For the text-containing cell, return its midpoint in [x, y] coordinate format. 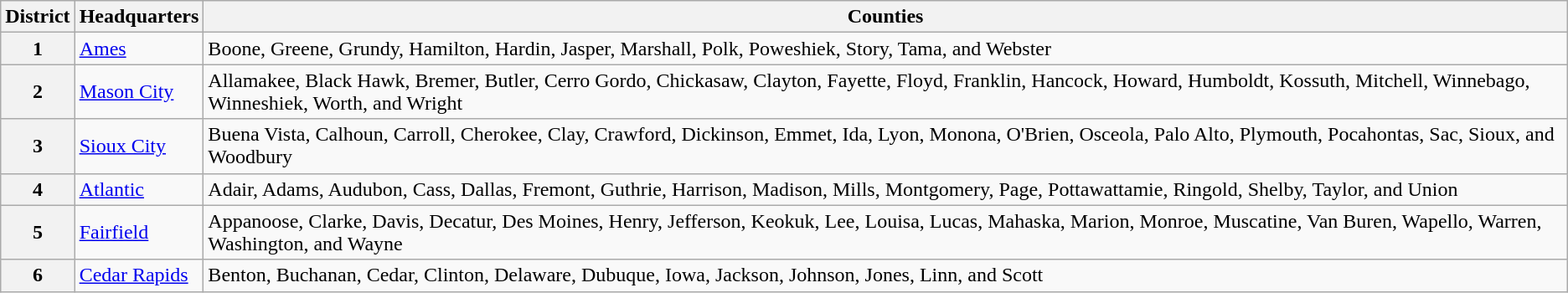
6 [38, 275]
Headquarters [139, 17]
2 [38, 92]
Counties [885, 17]
Mason City [139, 92]
4 [38, 189]
5 [38, 233]
Cedar Rapids [139, 275]
District [38, 17]
Sioux City [139, 146]
1 [38, 49]
Atlantic [139, 189]
Benton, Buchanan, Cedar, Clinton, Delaware, Dubuque, Iowa, Jackson, Johnson, Jones, Linn, and Scott [885, 275]
3 [38, 146]
Ames [139, 49]
Adair, Adams, Audubon, Cass, Dallas, Fremont, Guthrie, Harrison, Madison, Mills, Montgomery, Page, Pottawattamie, Ringold, Shelby, Taylor, and Union [885, 189]
Boone, Greene, Grundy, Hamilton, Hardin, Jasper, Marshall, Polk, Poweshiek, Story, Tama, and Webster [885, 49]
Fairfield [139, 233]
